Locate the cell with the specified text and output its (X, Y) center coordinate. 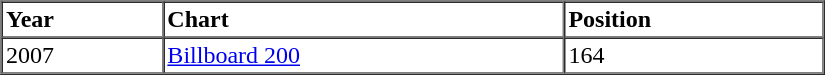
164 (694, 56)
Position (694, 20)
2007 (82, 56)
Year (82, 20)
Chart (364, 20)
Billboard 200 (364, 56)
